Identify which cell holds the provided text, then report its (X, Y) central coordinate. 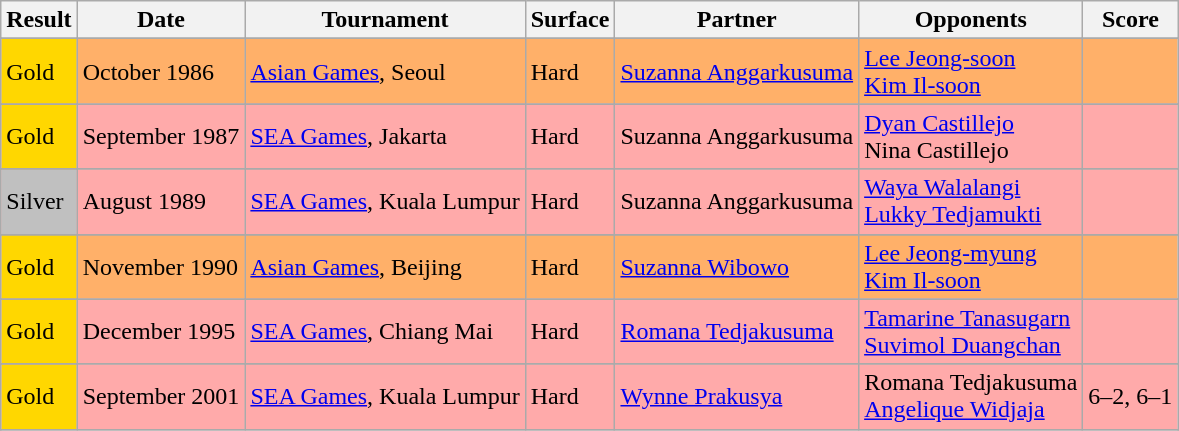
Partner (737, 20)
October 1986 (161, 72)
Romana Tedjakusuma (737, 332)
SEA Games, Jakarta (385, 136)
Tamarine Tanasugarn Suvimol Duangchan (971, 332)
August 1989 (161, 202)
SEA Games, Chiang Mai (385, 332)
Wynne Prakusya (737, 396)
Silver (39, 202)
Score (1130, 20)
Dyan Castillejo Nina Castillejo (971, 136)
September 1987 (161, 136)
Asian Games, Beijing (385, 266)
Surface (570, 20)
Romana Tedjakusuma Angelique Widjaja (971, 396)
Suzanna Wibowo (737, 266)
Lee Jeong-soon Kim Il-soon (971, 72)
Result (39, 20)
Tournament (385, 20)
6–2, 6–1 (1130, 396)
Waya Walalangi Lukky Tedjamukti (971, 202)
Date (161, 20)
Asian Games, Seoul (385, 72)
Lee Jeong-myung Kim Il-soon (971, 266)
November 1990 (161, 266)
Opponents (971, 20)
September 2001 (161, 396)
December 1995 (161, 332)
